Return [x, y] of the center of cell containing provided text 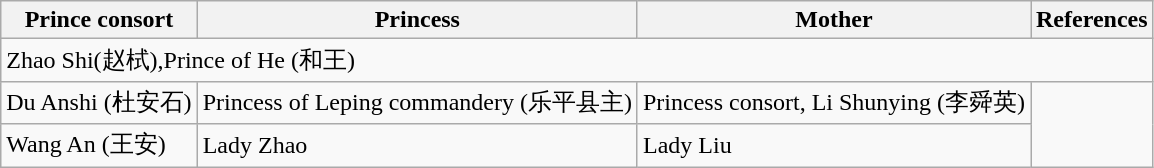
Princess [417, 20]
Princess of Leping commandery (乐平县主) [417, 102]
Prince consort [99, 20]
Wang An (王安) [99, 146]
Zhao Shi(赵栻),Prince of He (和王) [577, 60]
Lady Liu [834, 146]
Du Anshi (杜安石) [99, 102]
Lady Zhao [417, 146]
References [1092, 20]
Mother [834, 20]
Princess consort, Li Shunying (李舜英) [834, 102]
